Find where the given text appears and provide that cell's center as (x, y) coordinate. 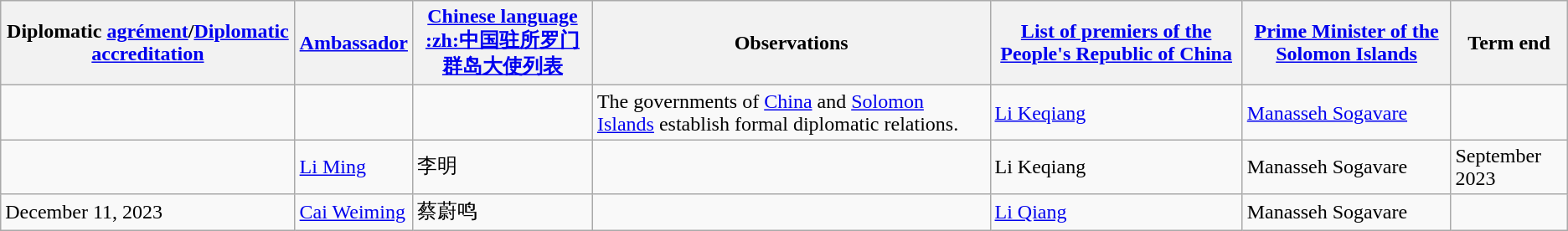
蔡蔚鸣 (503, 213)
The governments of China and Solomon Islands establish formal diplomatic relations. (791, 112)
Cai Weiming (353, 213)
Prime Minister of the Solomon Islands (1347, 44)
Diplomatic agrément/Diplomatic accreditation (147, 44)
Li Qiang (1116, 213)
Ambassador (353, 44)
List of premiers of the People's Republic of China (1116, 44)
December 11, 2023 (147, 213)
September 2023 (1509, 167)
Chinese language:zh:中国驻所罗门群岛大使列表 (503, 44)
Term end (1509, 44)
Li Ming (353, 167)
李明 (503, 167)
Observations (791, 44)
